Output the (X, Y) coordinate of the center of the cell containing the given text.  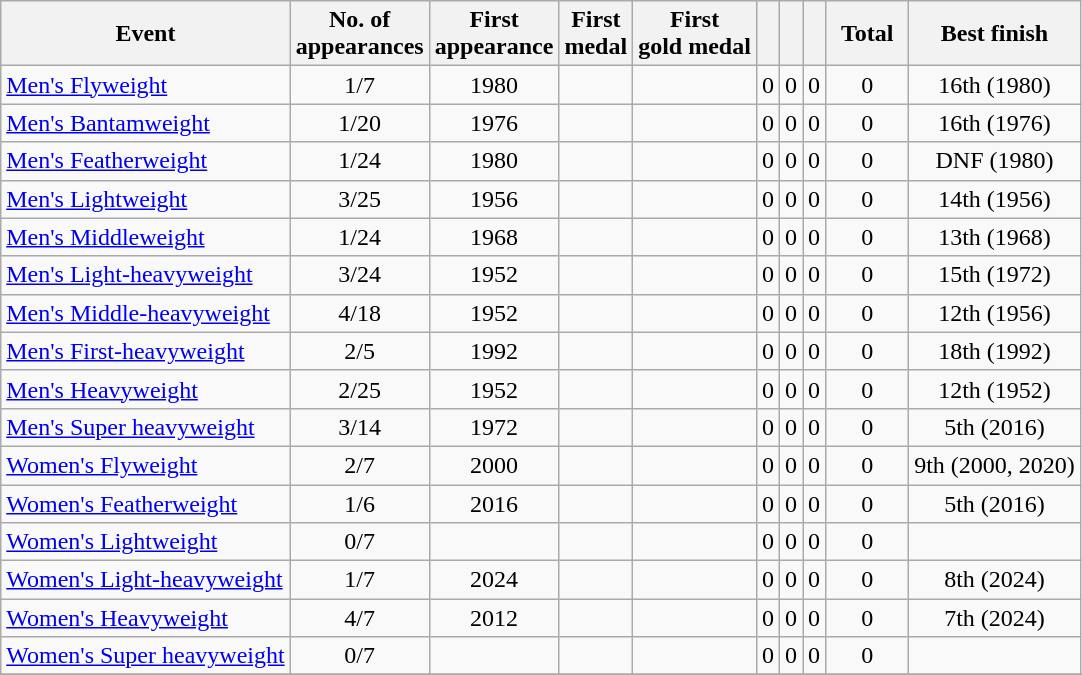
18th (1992) (995, 351)
Women's Featherweight (146, 503)
9th (2000, 2020) (995, 465)
Men's Heavyweight (146, 389)
Women's Heavyweight (146, 618)
Men's First-heavyweight (146, 351)
4/7 (360, 618)
16th (1976) (995, 123)
2/5 (360, 351)
No. ofappearances (360, 34)
Women's Lightweight (146, 542)
Men's Featherweight (146, 161)
7th (2024) (995, 618)
3/25 (360, 199)
Women's Super heavyweight (146, 656)
DNF (1980) (995, 161)
12th (1952) (995, 389)
1956 (494, 199)
12th (1956) (995, 313)
Men's Flyweight (146, 85)
Men's Lightweight (146, 199)
1968 (494, 237)
2012 (494, 618)
Firstmedal (596, 34)
8th (2024) (995, 580)
1976 (494, 123)
1972 (494, 427)
16th (1980) (995, 85)
Men's Middleweight (146, 237)
2/7 (360, 465)
1992 (494, 351)
2024 (494, 580)
3/14 (360, 427)
Best finish (995, 34)
15th (1972) (995, 275)
Women's Flyweight (146, 465)
Men's Super heavyweight (146, 427)
3/24 (360, 275)
4/18 (360, 313)
Men's Middle-heavyweight (146, 313)
1/20 (360, 123)
2016 (494, 503)
2000 (494, 465)
2/25 (360, 389)
Event (146, 34)
Men's Light-heavyweight (146, 275)
14th (1956) (995, 199)
Men's Bantamweight (146, 123)
13th (1968) (995, 237)
Firstgold medal (695, 34)
1/6 (360, 503)
Firstappearance (494, 34)
Total (868, 34)
Women's Light-heavyweight (146, 580)
